Detect which cell encompasses the target text, then output its [x, y] center coordinate. 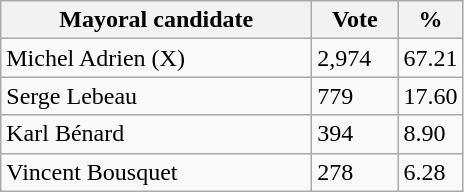
17.60 [430, 96]
779 [355, 96]
% [430, 20]
67.21 [430, 58]
Serge Lebeau [156, 96]
278 [355, 172]
8.90 [430, 134]
Michel Adrien (X) [156, 58]
6.28 [430, 172]
2,974 [355, 58]
Vote [355, 20]
394 [355, 134]
Mayoral candidate [156, 20]
Karl Bénard [156, 134]
Vincent Bousquet [156, 172]
